Identify which cell holds the provided text, then report its (x, y) central coordinate. 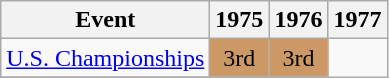
U.S. Championships (106, 58)
1977 (358, 20)
1976 (298, 20)
1975 (240, 20)
Event (106, 20)
